Output the [X, Y] coordinate of the center of the cell containing the given text.  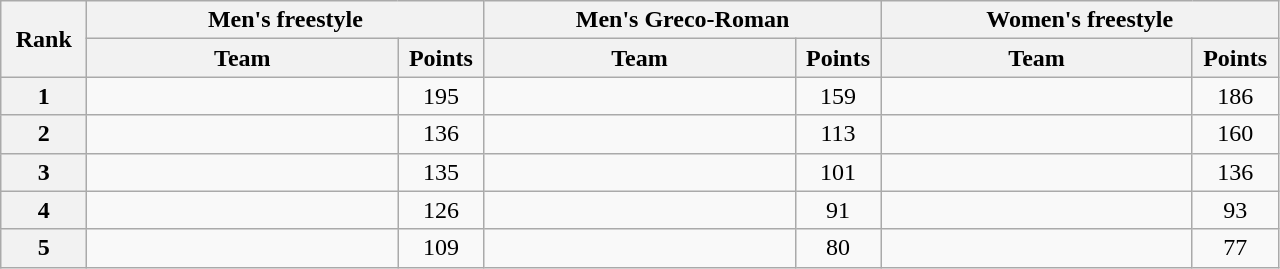
77 [1235, 248]
160 [1235, 134]
186 [1235, 96]
93 [1235, 210]
4 [44, 210]
1 [44, 96]
Men's freestyle [286, 20]
Men's Greco-Roman [682, 20]
2 [44, 134]
3 [44, 172]
91 [838, 210]
109 [441, 248]
159 [838, 96]
195 [441, 96]
80 [838, 248]
113 [838, 134]
5 [44, 248]
126 [441, 210]
Rank [44, 39]
Women's freestyle [1080, 20]
135 [441, 172]
101 [838, 172]
